Find where the given text appears and provide that cell's center as [x, y] coordinate. 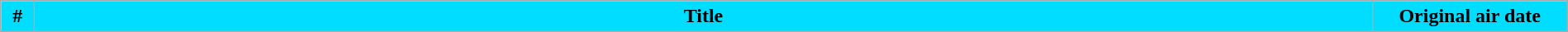
# [18, 16]
Title [703, 16]
Original air date [1470, 16]
